Identify which cell holds the provided text, then report its (x, y) central coordinate. 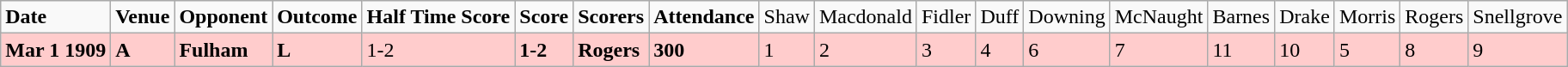
Macdonald (865, 17)
Morris (1367, 17)
Drake (1305, 17)
L (317, 50)
8 (1434, 50)
1 (787, 50)
9 (1518, 50)
Date (56, 17)
Attendance (704, 17)
Scorers (611, 17)
4 (1000, 50)
3 (946, 50)
5 (1367, 50)
Downing (1067, 17)
Half Time Score (438, 17)
7 (1159, 50)
Duff (1000, 17)
Shaw (787, 17)
Score (544, 17)
Barnes (1241, 17)
6 (1067, 50)
10 (1305, 50)
Fulham (224, 50)
Opponent (224, 17)
Venue (143, 17)
300 (704, 50)
11 (1241, 50)
McNaught (1159, 17)
Mar 1 1909 (56, 50)
A (143, 50)
Snellgrove (1518, 17)
2 (865, 50)
Outcome (317, 17)
Fidler (946, 17)
